Output the (x, y) coordinate of the center of the cell containing the given text.  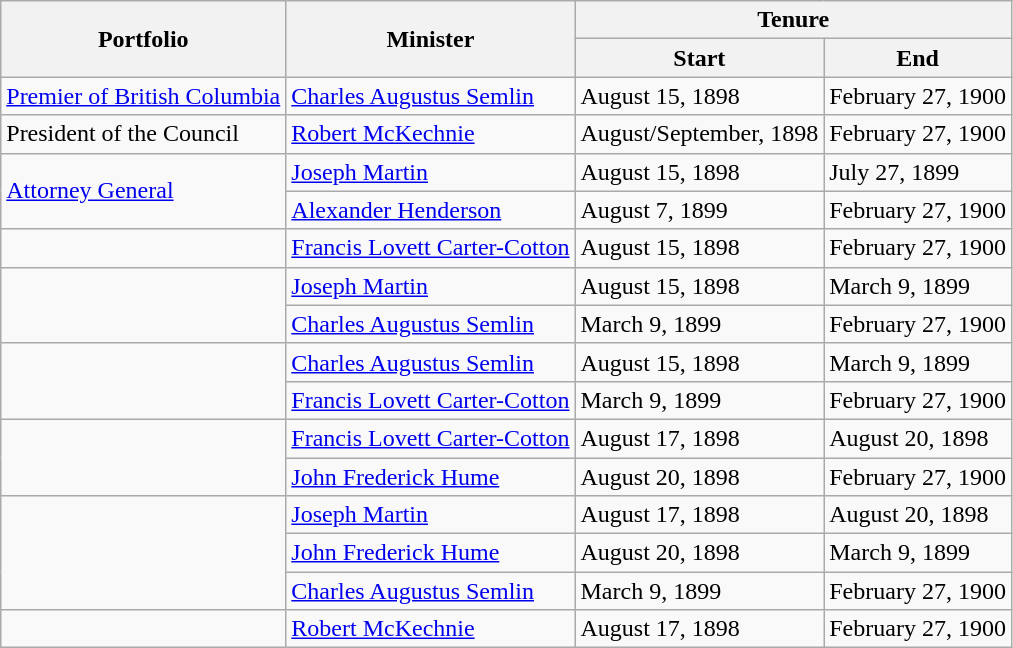
End (918, 58)
Portfolio (144, 39)
Premier of British Columbia (144, 96)
Alexander Henderson (430, 210)
Start (700, 58)
Minister (430, 39)
President of the Council (144, 134)
August 7, 1899 (700, 210)
Tenure (793, 20)
July 27, 1899 (918, 172)
Attorney General (144, 191)
August/September, 1898 (700, 134)
